Provide the [x, y] coordinate of the cell's center where the given text is located.  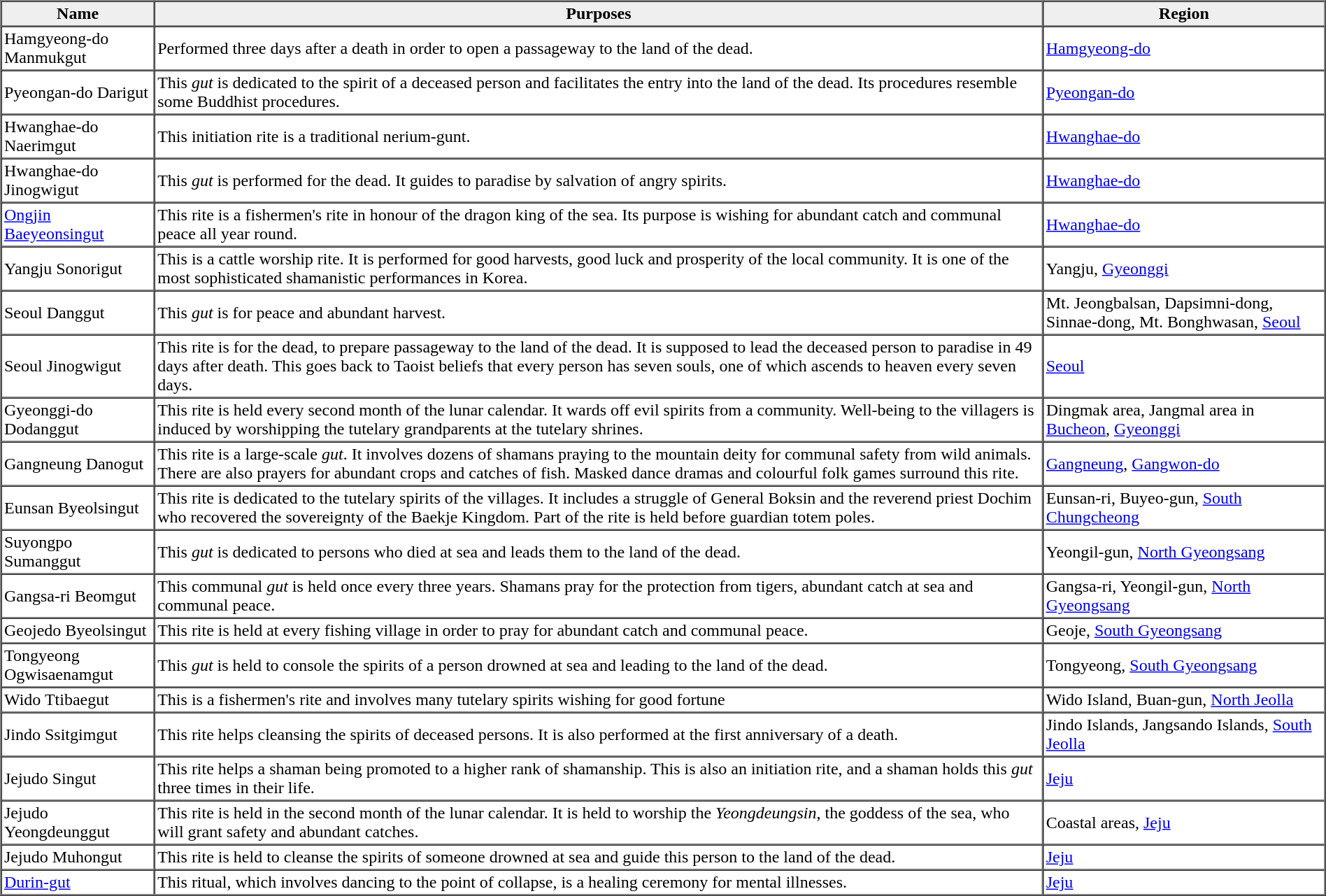
Gyeonggi-do Dodanggut [78, 420]
Mt. Jeongbalsan, Dapsimni-dong, Sinnae-dong, Mt. Bonghwasan, Seoul [1183, 313]
Hamgyeong-do Manmukgut [78, 49]
This gut is performed for the dead. It guides to paradise by salvation of angry spirits. [599, 180]
Wido Ttibaegut [78, 699]
Jindo Islands, Jangsando Islands, South Jeolla [1183, 734]
Wido Island, Buan-gun, North Jeolla [1183, 699]
Yeongil-gun, North Gyeongsang [1183, 553]
Geojedo Byeolsingut [78, 631]
This initiation rite is a traditional nerium-gunt. [599, 137]
Hamgyeong-do [1183, 49]
Hwanghae-do Jinogwigut [78, 180]
Pyeongan-do Darigut [78, 92]
This gut is dedicated to persons who died at sea and leads them to the land of the dead. [599, 553]
This rite is a fishermen's rite in honour of the dragon king of the sea. Its purpose is wishing for abundant catch and communal peace all year round. [599, 225]
Jejudo Singut [78, 779]
Performed three days after a death in order to open a passageway to the land of the dead. [599, 49]
Name [78, 14]
Yangju, Gyeonggi [1183, 269]
This ritual, which involves dancing to the point of collapse, is a healing ceremony for mental illnesses. [599, 883]
Gangsa-ri, Yeongil-gun, North Gyeongsang [1183, 596]
Pyeongan-do [1183, 92]
Seoul Danggut [78, 313]
Gangsa-ri Beomgut [78, 596]
Yangju Sonorigut [78, 269]
Seoul Jinogwigut [78, 366]
This rite helps cleansing the spirits of deceased persons. It is also performed at the first anniversary of a death. [599, 734]
This is a fishermen's rite and involves many tutelary spirits wishing for good fortune [599, 699]
Gangneung, Gangwon-do [1183, 464]
Eunsan-ri, Buyeo-gun, South Chungcheong [1183, 508]
Dingmak area, Jangmal area in Bucheon, Gyeonggi [1183, 420]
Purposes [599, 14]
Tongyeong Ogwisaenamgut [78, 666]
This gut is held to console the spirits of a person drowned at sea and leading to the land of the dead. [599, 666]
This rite is held to cleanse the spirits of someone drowned at sea and guide this person to the land of the dead. [599, 858]
This gut is for peace and abundant harvest. [599, 313]
Suyongpo Sumanggut [78, 553]
Seoul [1183, 366]
Hwanghae-do Naerimgut [78, 137]
Gangneung Danogut [78, 464]
Jejudo Yeongdeunggut [78, 823]
This rite is held at every fishing village in order to pray for abundant catch and communal peace. [599, 631]
Durin-gut [78, 883]
Tongyeong, South Gyeongsang [1183, 666]
Coastal areas, Jeju [1183, 823]
Jejudo Muhongut [78, 858]
Jindo Ssitgimgut [78, 734]
Eunsan Byeolsingut [78, 508]
Ongjin Baeyeonsingut [78, 225]
Region [1183, 14]
This communal gut is held once every three years. Shamans pray for the protection from tigers, abundant catch at sea and communal peace. [599, 596]
Geoje, South Gyeongsang [1183, 631]
